Find where the given text appears and provide that cell's center as [X, Y] coordinate. 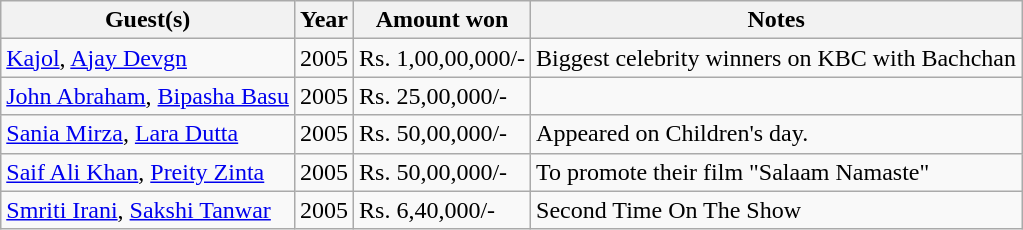
Notes [776, 20]
John Abraham, Bipasha Basu [148, 96]
Guest(s) [148, 20]
Sania Mirza, Lara Dutta [148, 134]
Second Time On The Show [776, 210]
Year [324, 20]
To promote their film "Salaam Namaste" [776, 172]
Smriti Irani, Sakshi Tanwar [148, 210]
Biggest celebrity winners on KBC with Bachchan [776, 58]
Amount won [442, 20]
Rs. 25,00,000/- [442, 96]
Rs. 1,00,00,000/- [442, 58]
Rs. 6,40,000/- [442, 210]
Saif Ali Khan, Preity Zinta [148, 172]
Kajol, Ajay Devgn [148, 58]
Appeared on Children's day. [776, 134]
